For the text-containing cell, return its midpoint in [x, y] coordinate format. 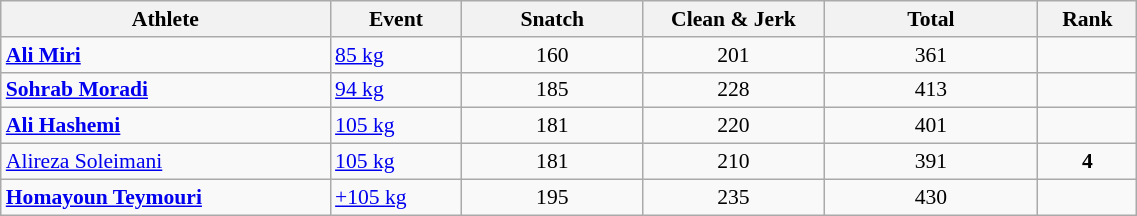
Alireza Soleimani [166, 162]
401 [931, 126]
Ali Hashemi [166, 126]
94 kg [396, 90]
201 [734, 55]
Snatch [552, 19]
430 [931, 197]
Athlete [166, 19]
235 [734, 197]
220 [734, 126]
160 [552, 55]
Homayoun Teymouri [166, 197]
210 [734, 162]
4 [1088, 162]
185 [552, 90]
391 [931, 162]
228 [734, 90]
Total [931, 19]
413 [931, 90]
+105 kg [396, 197]
Rank [1088, 19]
85 kg [396, 55]
Sohrab Moradi [166, 90]
195 [552, 197]
Clean & Jerk [734, 19]
Ali Miri [166, 55]
361 [931, 55]
Event [396, 19]
